For the text-containing cell, return its midpoint in (x, y) coordinate format. 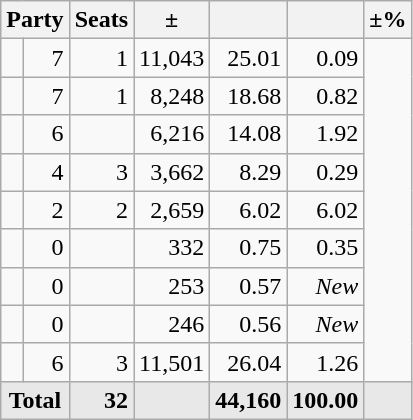
25.01 (248, 58)
1.92 (326, 134)
8.29 (248, 172)
0.29 (326, 172)
8,248 (172, 96)
100.00 (326, 400)
0.82 (326, 96)
0.56 (248, 324)
11,501 (172, 362)
Party (35, 20)
0.57 (248, 286)
14.08 (248, 134)
1.26 (326, 362)
0.35 (326, 248)
2,659 (172, 210)
Total (35, 400)
26.04 (248, 362)
11,043 (172, 58)
32 (101, 400)
4 (46, 172)
246 (172, 324)
Seats (101, 20)
6,216 (172, 134)
18.68 (248, 96)
±% (388, 20)
3,662 (172, 172)
± (172, 20)
332 (172, 248)
44,160 (248, 400)
253 (172, 286)
0.75 (248, 248)
0.09 (326, 58)
